Locate the cell with the specified text and output its (x, y) center coordinate. 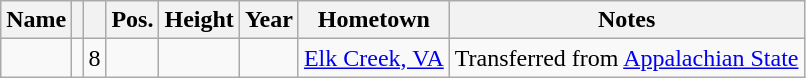
8 (94, 58)
Elk Creek, VA (374, 58)
Transferred from Appalachian State (626, 58)
Year (268, 20)
Pos. (132, 20)
Notes (626, 20)
Name (36, 20)
Hometown (374, 20)
Height (199, 20)
